Detect which cell encompasses the target text, then output its (x, y) center coordinate. 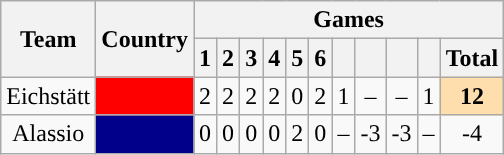
Total (472, 58)
4 (274, 58)
Team (48, 39)
-4 (472, 134)
Games (349, 20)
12 (472, 96)
5 (298, 58)
Eichstätt (48, 96)
Country (145, 39)
3 (252, 58)
Alassio (48, 134)
6 (320, 58)
